Output the (X, Y) coordinate of the center of the cell containing the given text.  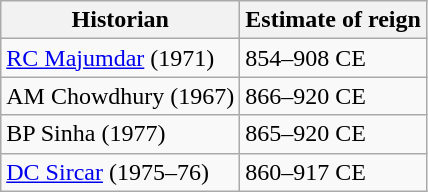
Historian (120, 20)
866–920 CE (334, 96)
BP Sinha (1977) (120, 134)
Estimate of reign (334, 20)
RC Majumdar (1971) (120, 58)
860–917 CE (334, 172)
865–920 CE (334, 134)
AM Chowdhury (1967) (120, 96)
854–908 CE (334, 58)
DC Sircar (1975–76) (120, 172)
